Return (x, y) of the center of cell containing provided text 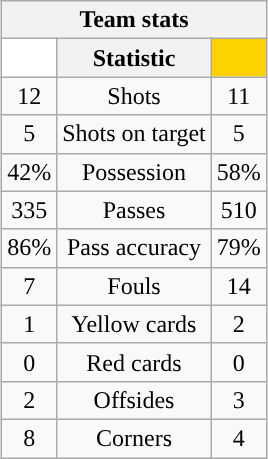
Yellow cards (134, 324)
Corners (134, 438)
Offsides (134, 400)
86% (30, 248)
Statistic (134, 58)
14 (238, 286)
79% (238, 248)
4 (238, 438)
Fouls (134, 286)
58% (238, 172)
1 (30, 324)
Shots on target (134, 134)
11 (238, 96)
Shots (134, 96)
510 (238, 210)
12 (30, 96)
Pass accuracy (134, 248)
Team stats (134, 20)
7 (30, 286)
335 (30, 210)
Possession (134, 172)
3 (238, 400)
42% (30, 172)
Red cards (134, 362)
8 (30, 438)
Passes (134, 210)
